Detect which cell encompasses the target text, then output its (x, y) center coordinate. 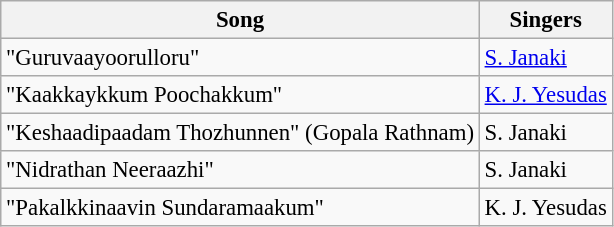
"Guruvaayoorulloru" (240, 58)
"Kaakkaykkum Poochakkum" (240, 95)
"Nidrathan Neeraazhi" (240, 170)
Song (240, 20)
"Keshaadipaadam Thozhunnen" (Gopala Rathnam) (240, 133)
Singers (546, 20)
"Pakalkkinaavin Sundaramaakum" (240, 208)
